Search for the cell housing the specified text and yield its (X, Y) center coordinate. 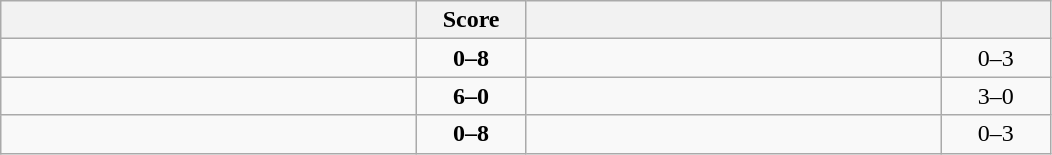
Score (472, 20)
6–0 (472, 96)
3–0 (996, 96)
